Return [x, y] of the center of cell containing provided text 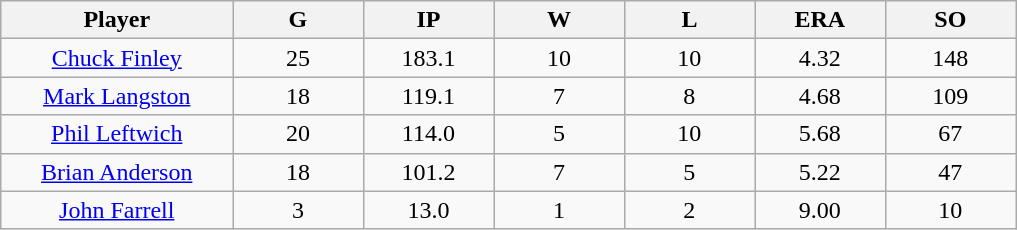
20 [298, 134]
W [559, 20]
1 [559, 210]
Phil Leftwich [117, 134]
183.1 [428, 58]
109 [950, 96]
114.0 [428, 134]
25 [298, 58]
SO [950, 20]
Player [117, 20]
8 [689, 96]
5.68 [820, 134]
101.2 [428, 172]
4.32 [820, 58]
4.68 [820, 96]
3 [298, 210]
67 [950, 134]
John Farrell [117, 210]
G [298, 20]
IP [428, 20]
9.00 [820, 210]
47 [950, 172]
13.0 [428, 210]
119.1 [428, 96]
Chuck Finley [117, 58]
5.22 [820, 172]
2 [689, 210]
Mark Langston [117, 96]
148 [950, 58]
ERA [820, 20]
Brian Anderson [117, 172]
L [689, 20]
